Find where the given text appears and provide that cell's center as [X, Y] coordinate. 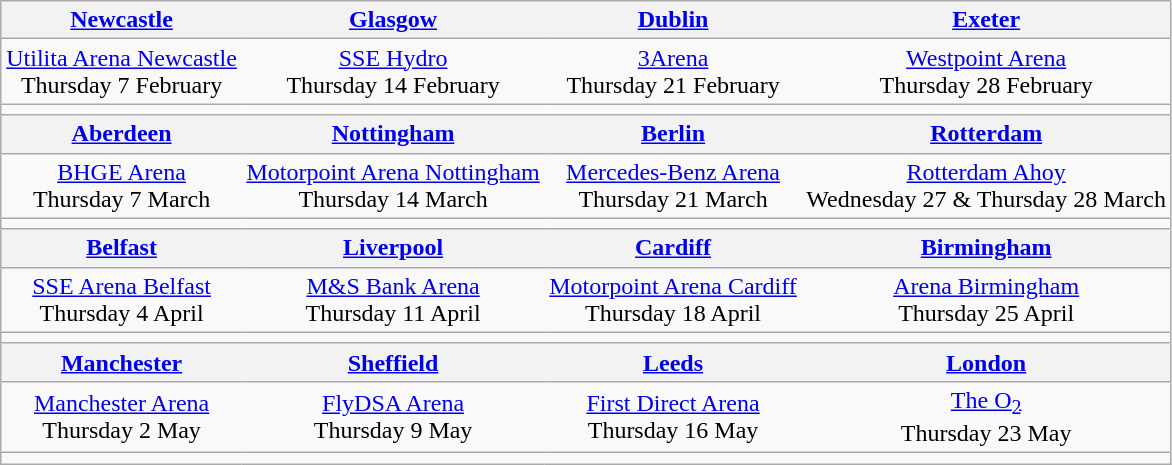
Nottingham [394, 134]
Motorpoint Arena CardiffThursday 18 April [672, 300]
Utilita Arena NewcastleThursday 7 February [122, 72]
Rotterdam [987, 134]
Sheffield [394, 362]
Birmingham [987, 248]
Berlin [672, 134]
Mercedes-Benz ArenaThursday 21 March [672, 186]
Manchester ArenaThursday 2 May [122, 416]
3ArenaThursday 21 February [672, 72]
Manchester [122, 362]
M&S Bank ArenaThursday 11 April [394, 300]
Motorpoint Arena NottinghamThursday 14 March [394, 186]
Cardiff [672, 248]
FlyDSA ArenaThursday 9 May [394, 416]
Glasgow [394, 20]
London [987, 362]
Dublin [672, 20]
Liverpool [394, 248]
Arena BirminghamThursday 25 April [987, 300]
The O2Thursday 23 May [987, 416]
Belfast [122, 248]
SSE HydroThursday 14 February [394, 72]
BHGE ArenaThursday 7 March [122, 186]
Leeds [672, 362]
Newcastle [122, 20]
SSE Arena BelfastThursday 4 April [122, 300]
Exeter [987, 20]
Rotterdam AhoyWednesday 27 & Thursday 28 March [987, 186]
Aberdeen [122, 134]
First Direct ArenaThursday 16 May [672, 416]
Westpoint ArenaThursday 28 February [987, 72]
